Find where the given text appears and provide that cell's center as [X, Y] coordinate. 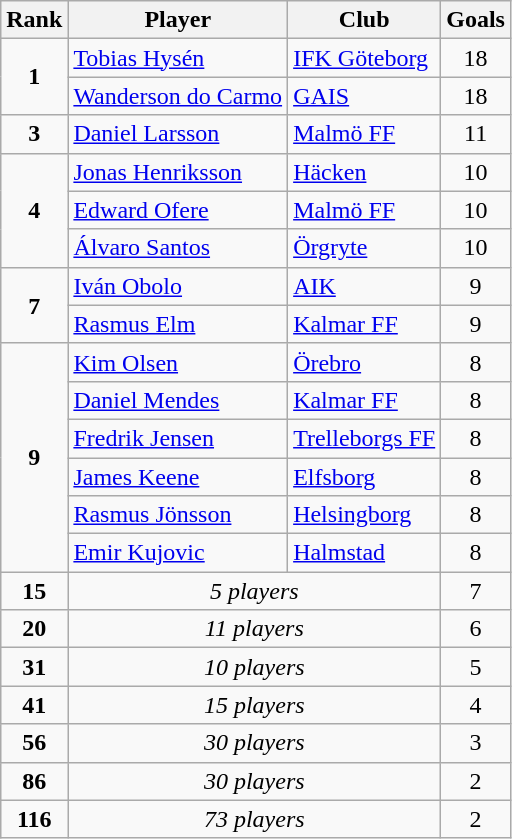
Rasmus Jönsson [178, 515]
15 players [254, 705]
Örgryte [364, 248]
73 players [254, 819]
Fredrik Jensen [178, 438]
IFK Göteborg [364, 58]
Kim Olsen [178, 362]
Wanderson do Carmo [178, 96]
Daniel Larsson [178, 134]
86 [34, 781]
1 [34, 77]
Álvaro Santos [178, 248]
11 [476, 134]
Emir Kujovic [178, 553]
6 [476, 629]
15 [34, 591]
GAIS [364, 96]
Elfsborg [364, 477]
Player [178, 20]
Rank [34, 20]
James Keene [178, 477]
11 players [254, 629]
Club [364, 20]
Trelleborgs FF [364, 438]
5 [476, 667]
Iván Obolo [178, 286]
20 [34, 629]
5 players [254, 591]
41 [34, 705]
Edward Ofere [178, 210]
Jonas Henriksson [178, 172]
56 [34, 743]
116 [34, 819]
Goals [476, 20]
Daniel Mendes [178, 400]
AIK [364, 286]
10 players [254, 667]
Helsingborg [364, 515]
Häcken [364, 172]
Örebro [364, 362]
Halmstad [364, 553]
31 [34, 667]
Rasmus Elm [178, 324]
Tobias Hysén [178, 58]
